Capture the cell that displays the provided text and extract its (x, y) central coordinate. 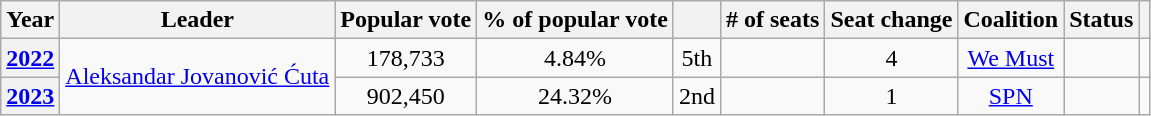
SPN (1011, 96)
Seat change (892, 20)
Leader (198, 20)
902,450 (406, 96)
Aleksandar Jovanović Ćuta (198, 77)
4 (892, 58)
# of seats (772, 20)
2023 (30, 96)
178,733 (406, 58)
2nd (696, 96)
5th (696, 58)
Popular vote (406, 20)
4.84% (576, 58)
Year (30, 20)
Coalition (1011, 20)
1 (892, 96)
24.32% (576, 96)
Status (1102, 20)
% of popular vote (576, 20)
We Must (1011, 58)
2022 (30, 58)
